From the cell containing the given text, extract its center point as (x, y) coordinate. 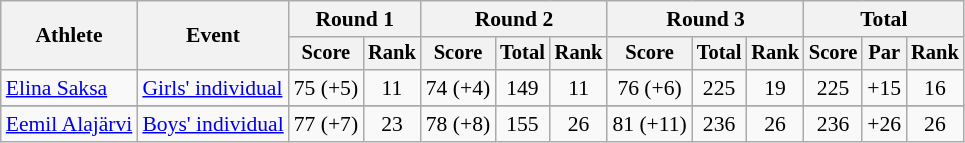
77 (+7) (326, 124)
74 (+4) (458, 88)
Round 1 (355, 19)
78 (+8) (458, 124)
75 (+5) (326, 88)
Event (212, 36)
+26 (884, 124)
155 (522, 124)
Girls' individual (212, 88)
Par (884, 54)
149 (522, 88)
Eemil Alajärvi (70, 124)
19 (775, 88)
76 (+6) (649, 88)
Elina Saksa (70, 88)
Round 2 (514, 19)
Round 3 (706, 19)
Athlete (70, 36)
23 (392, 124)
16 (935, 88)
81 (+11) (649, 124)
+15 (884, 88)
Boys' individual (212, 124)
